Detect which cell encompasses the target text, then output its [X, Y] center coordinate. 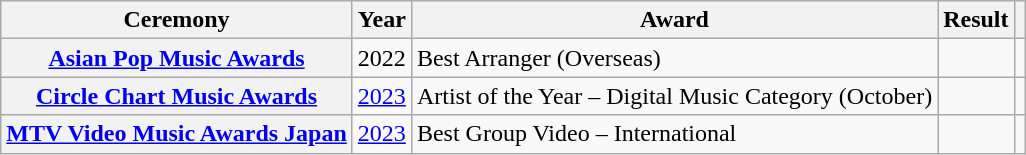
Artist of the Year – Digital Music Category (October) [674, 96]
Result [976, 20]
Best Arranger (Overseas) [674, 58]
Circle Chart Music Awards [177, 96]
Year [382, 20]
Asian Pop Music Awards [177, 58]
Ceremony [177, 20]
Award [674, 20]
Best Group Video – International [674, 134]
MTV Video Music Awards Japan [177, 134]
2022 [382, 58]
